Search for the cell housing the specified text and yield its (x, y) center coordinate. 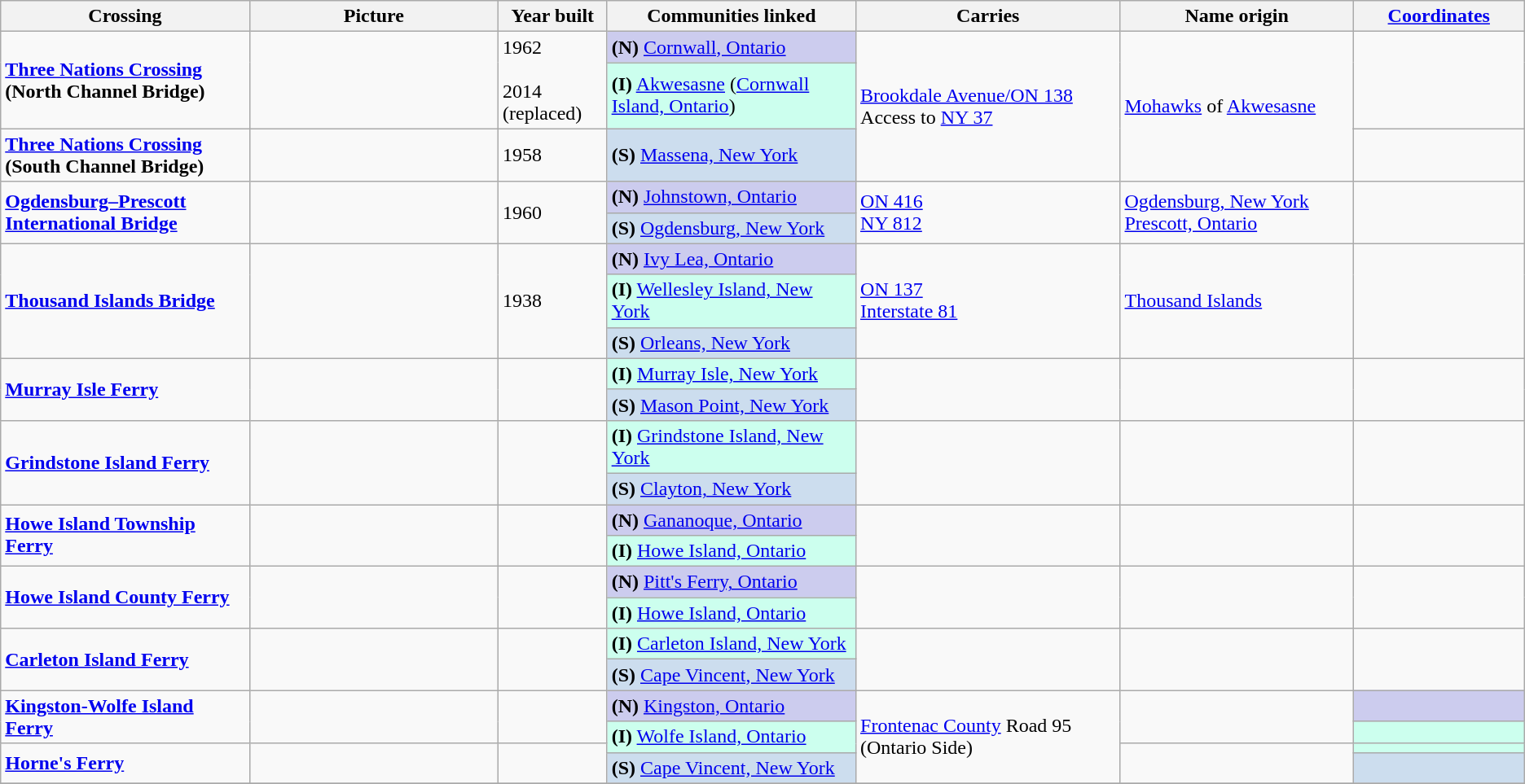
Grindstone Island Ferry (125, 462)
Brookdale Avenue/ON 138Access to NY 37 (988, 107)
Frontenac County Road 95 (Ontario Side) (988, 737)
Communities linked (732, 16)
(N) Cornwall, Ontario (732, 47)
1958 (553, 155)
Crossing (125, 16)
1938 (553, 301)
ON 416 NY 812 (988, 212)
Howe Island Township Ferry (125, 536)
ON 137 Interstate 81 (988, 301)
(S) Orleans, New York (732, 343)
Thousand Islands Bridge (125, 301)
Ogdensburg, New YorkPrescott, Ontario (1237, 212)
(I) Wellesley Island, New York (732, 301)
(I) Akwesasne (Cornwall Island, Ontario) (732, 96)
(N) Gananoque, Ontario (732, 520)
(I) Carleton Island, New York (732, 644)
Mohawks of Akwesasne (1237, 107)
Howe Island County Ferry (125, 598)
(N) Kingston, Ontario (732, 706)
(I) Murray Isle, New York (732, 374)
(S) Clayton, New York (732, 488)
Name origin (1237, 16)
Ogdensburg–Prescott International Bridge (125, 212)
(I) Wolfe Island, Ontario (732, 737)
(S) Mason Point, New York (732, 405)
(S) Ogdensburg, New York (732, 228)
(S) Massena, New York (732, 155)
1960 (553, 212)
Horne's Ferry (125, 764)
Year built (553, 16)
Three Nations Crossing (South Channel Bridge) (125, 155)
(I) Grindstone Island, New York (732, 446)
Thousand Islands (1237, 301)
Murray Isle Ferry (125, 389)
Three Nations Crossing (North Channel Bridge) (125, 80)
Picture (373, 16)
Kingston-Wolfe Island Ferry (125, 716)
Carries (988, 16)
(N) Pitt's Ferry, Ontario (732, 582)
Carleton Island Ferry (125, 659)
Coordinates (1439, 16)
(N) Ivy Lea, Ontario (732, 259)
(N) Johnstown, Ontario (732, 197)
1962 2014 (replaced) (553, 80)
